Identify which cell holds the provided text, then report its [X, Y] central coordinate. 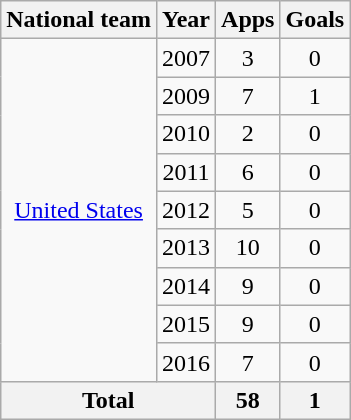
10 [248, 248]
Total [108, 400]
2013 [186, 248]
58 [248, 400]
2015 [186, 324]
United States [79, 210]
2010 [186, 134]
2011 [186, 172]
2007 [186, 58]
2016 [186, 362]
National team [79, 20]
Year [186, 20]
2012 [186, 210]
2 [248, 134]
Goals [315, 20]
2014 [186, 286]
6 [248, 172]
5 [248, 210]
Apps [248, 20]
3 [248, 58]
2009 [186, 96]
